Locate the cell with the specified text and output its [X, Y] center coordinate. 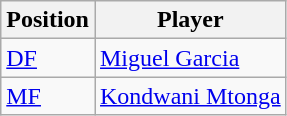
Miguel Garcia [190, 58]
DF [48, 58]
Position [48, 20]
Player [190, 20]
Kondwani Mtonga [190, 96]
MF [48, 96]
